Search for the cell housing the specified text and yield its (x, y) center coordinate. 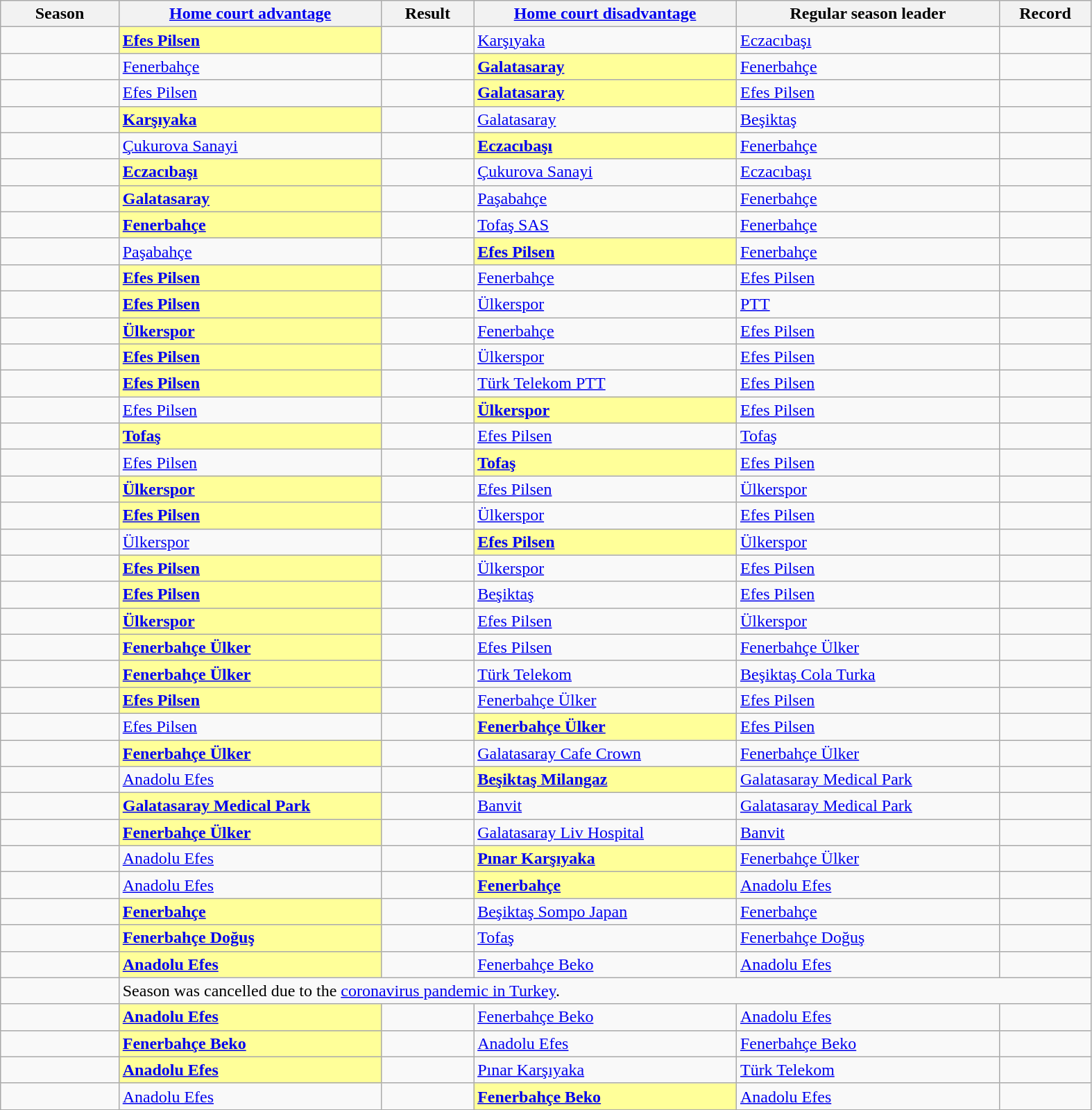
PTT (867, 304)
Beşiktaş Milangaz (605, 780)
Tofaş SAS (605, 225)
Home court advantage (250, 14)
Regular season leader (867, 14)
Result (427, 14)
Galatasaray Cafe Crown (605, 753)
Home court disadvantage (605, 14)
Beşiktaş Sompo Japan (605, 912)
Türk Telekom PTT (605, 384)
Season (60, 14)
Season was cancelled due to the coronavirus pandemic in Turkey. (605, 991)
Galatasaray Liv Hospital (605, 832)
Record (1045, 14)
Beşiktaş Cola Turka (867, 674)
